Locate the cell with the specified text and output its (X, Y) center coordinate. 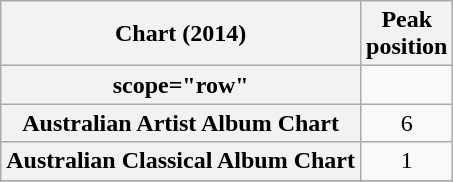
Australian Classical Album Chart (181, 161)
Australian Artist Album Chart (181, 123)
Peakposition (407, 34)
1 (407, 161)
scope="row" (181, 85)
6 (407, 123)
Chart (2014) (181, 34)
